Determine the (X, Y) coordinate at the center of the cell enclosing the given text.  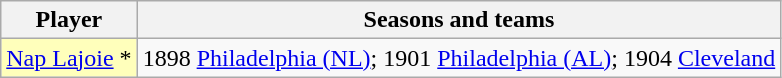
Player (69, 20)
Nap Lajoie * (69, 58)
Seasons and teams (459, 20)
1898 Philadelphia (NL); 1901 Philadelphia (AL); 1904 Cleveland (459, 58)
